Detect which cell encompasses the target text, then output its (x, y) center coordinate. 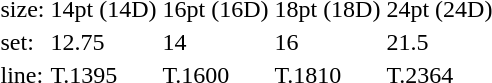
14 (216, 42)
12.75 (104, 42)
16 (328, 42)
